Identify which cell holds the provided text, then report its [X, Y] central coordinate. 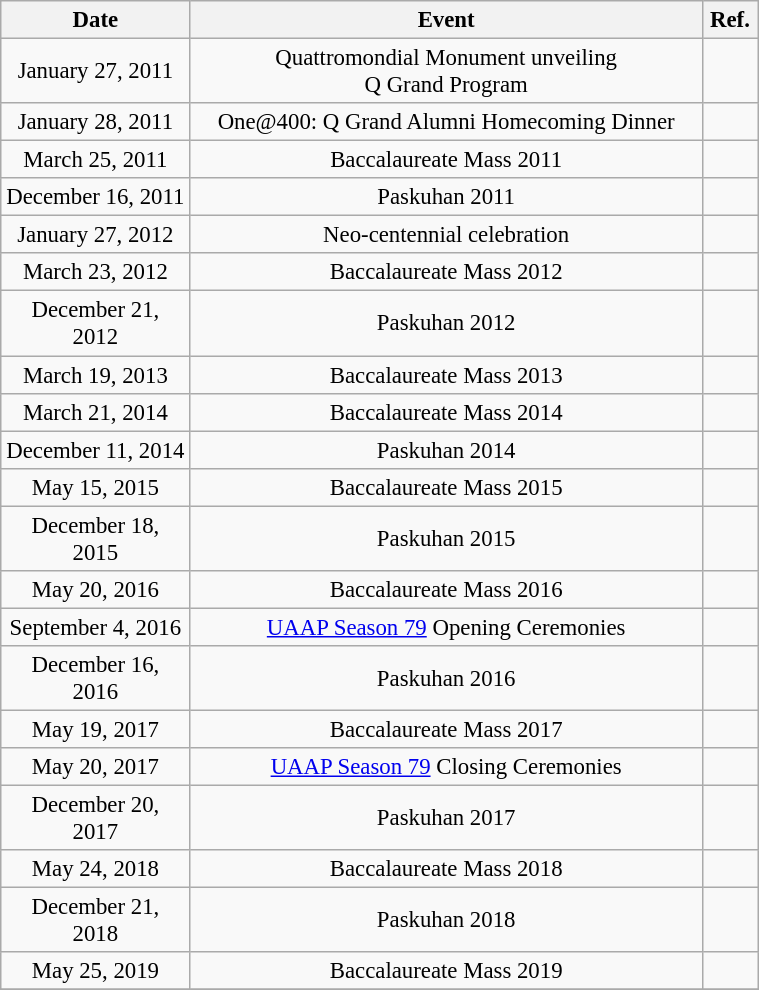
Baccalaureate Mass 2011 [446, 160]
Baccalaureate Mass 2018 [446, 869]
Baccalaureate Mass 2013 [446, 375]
December 21, 2018 [96, 920]
December 18, 2015 [96, 538]
January 27, 2011 [96, 72]
May 19, 2017 [96, 729]
January 28, 2011 [96, 122]
December 21, 2012 [96, 324]
Paskuhan 2014 [446, 450]
December 11, 2014 [96, 450]
One@400: Q Grand Alumni Homecoming Dinner [446, 122]
March 23, 2012 [96, 273]
March 19, 2013 [96, 375]
December 16, 2011 [96, 197]
UAAP Season 79 Closing Ceremonies [446, 767]
May 15, 2015 [96, 487]
Baccalaureate Mass 2017 [446, 729]
UAAP Season 79 Opening Ceremonies [446, 627]
Baccalaureate Mass 2016 [446, 590]
Event [446, 20]
Paskuhan 2016 [446, 678]
Baccalaureate Mass 2019 [446, 971]
Neo-centennial celebration [446, 235]
Paskuhan 2017 [446, 818]
Quattromondial Monument unveiling Q Grand Program [446, 72]
December 20, 2017 [96, 818]
March 25, 2011 [96, 160]
Date [96, 20]
May 25, 2019 [96, 971]
May 24, 2018 [96, 869]
Paskuhan 2011 [446, 197]
May 20, 2017 [96, 767]
Paskuhan 2018 [446, 920]
Baccalaureate Mass 2012 [446, 273]
January 27, 2012 [96, 235]
September 4, 2016 [96, 627]
Ref. [730, 20]
Paskuhan 2012 [446, 324]
Paskuhan 2015 [446, 538]
December 16, 2016 [96, 678]
May 20, 2016 [96, 590]
March 21, 2014 [96, 412]
Baccalaureate Mass 2014 [446, 412]
Baccalaureate Mass 2015 [446, 487]
